Find where the given text appears and provide that cell's center as [x, y] coordinate. 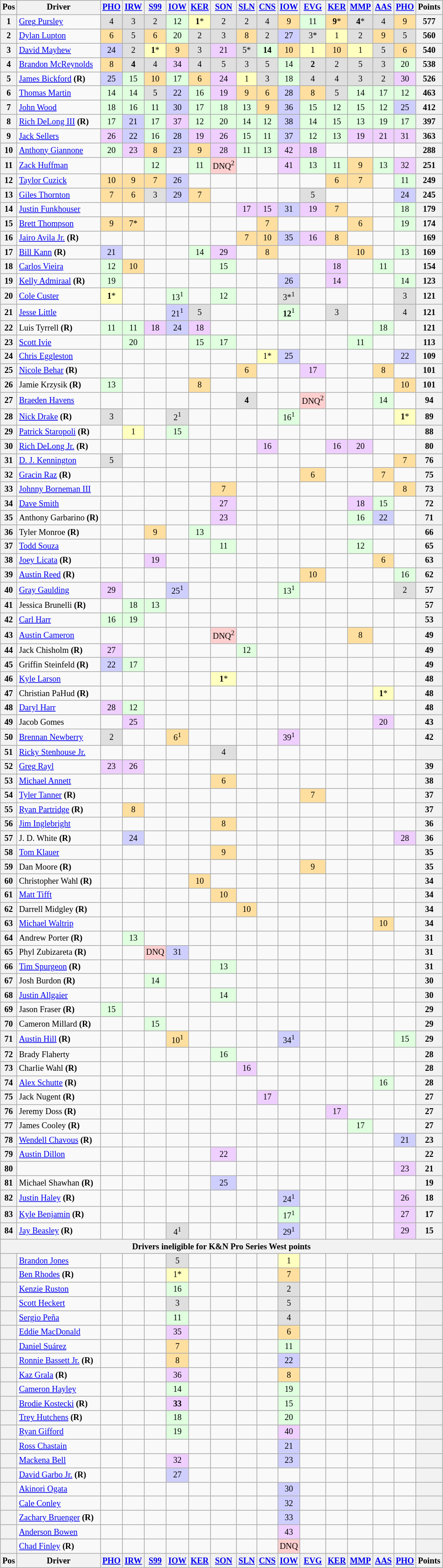
Nick Drake (R) [58, 417]
174 [429, 224]
Drivers ineligible for K&N Pro Series West points [221, 1247]
Rich DeLong Jr. (R) [58, 446]
David Garbo Jr. (R) [58, 1475]
Anthony Garbarino (R) [58, 518]
341 [289, 1039]
70 [9, 1023]
51 [9, 753]
113 [429, 342]
Josh Burdon (R) [58, 981]
Joey Licata (R) [58, 561]
412 [429, 107]
56 [9, 824]
Tom Klauer [58, 852]
64 [9, 938]
69 [9, 1010]
526 [429, 79]
89 [429, 417]
59 [9, 867]
50 [9, 738]
77 [9, 1126]
Dylan Lupton [58, 36]
Thomas Martin [58, 93]
Rich DeLong III (R) [58, 122]
Kenzie Ruston [58, 1289]
52 [9, 767]
Michael Shawhan (R) [58, 1183]
83 [9, 1215]
Brandon Jones [58, 1261]
Justin Funkhouser [58, 209]
Zachary Bruenger (R) [58, 1518]
58 [9, 852]
Ricky Stenhouse Jr. [58, 753]
211 [177, 313]
Brodie Kostecki (R) [58, 1403]
577 [429, 22]
67 [9, 981]
249 [429, 181]
179 [429, 209]
Ryan Partridge (R) [58, 809]
Alex Schutte (R) [58, 1083]
Jacob Gomes [58, 722]
540 [429, 50]
88 [429, 433]
Ronnie Bassett Jr. (R) [58, 1360]
Jack Nugent (R) [58, 1097]
Justin Allgaier [58, 995]
David Mayhew [58, 50]
Austin Cameron [58, 635]
Carl Harr [58, 620]
538 [429, 65]
Ryan Gifford [58, 1432]
288 [429, 150]
Tyler Monroe (R) [58, 532]
Daryl Harr [58, 708]
Todd Souza [58, 546]
Eddie MacDonald [58, 1332]
Dan Moore (R) [58, 867]
241 [289, 1198]
Jamie Krzysik (R) [58, 385]
391 [289, 738]
Kaz Grala (R) [58, 1375]
82 [9, 1198]
171 [289, 1215]
Zack Huffman [58, 166]
Tim Spurgeon (R) [58, 967]
Luis Tyrrell (R) [58, 328]
Cameron Millard (R) [58, 1023]
Wendell Chavous (R) [58, 1140]
Gracin Raz (R) [58, 475]
Giles Thornton [58, 195]
Austin Hill (R) [58, 1039]
9* [337, 22]
291 [289, 1231]
Brett Thompson [58, 224]
7* [133, 224]
363 [429, 136]
Tyler Tanner (R) [58, 796]
397 [429, 122]
5* [247, 50]
Kyle Benjamin (R) [58, 1215]
Ross Chastain [58, 1446]
Jason Fraser (R) [58, 1010]
Mackena Bell [58, 1461]
Andrew Porter (R) [58, 938]
Phyl Zubizareta (R) [58, 952]
Greg Pursley [58, 22]
Trey Hutchens (R) [58, 1418]
Carlos Vieira [58, 267]
84 [9, 1231]
John Wood [58, 107]
Nicole Behar (R) [58, 371]
Scott Ivie [58, 342]
Brady Flaherty [58, 1054]
Ben Rhodes (R) [58, 1275]
3* [313, 36]
J. D. White (R) [58, 839]
Cale Conley [58, 1503]
Gray Gaulding [58, 591]
68 [9, 995]
94 [429, 401]
Daniel Suárez [58, 1347]
Patrick Staropoli (R) [58, 433]
Greg Rayl [58, 767]
161 [289, 417]
Brennan Newberry [58, 738]
Jack Sellers [58, 136]
109 [429, 357]
60 [9, 881]
154 [429, 267]
55 [9, 809]
54 [9, 796]
81 [9, 1183]
Austin Reed (R) [58, 575]
Braeden Havens [58, 401]
Jessica Brunelli (R) [58, 606]
44 [9, 650]
47 [9, 693]
Jack Chisholm (R) [58, 650]
Jeremy Doss (R) [58, 1112]
Cole Custer [58, 296]
James Cooley (R) [58, 1126]
Kelly Admiraal (R) [58, 281]
Christian PaHud (R) [58, 693]
D. J. Kennington [58, 461]
Chad Finley (R) [58, 1546]
Michael Waltrip [58, 924]
Dave Smith [58, 504]
74 [9, 1083]
Kyle Larson [58, 679]
4* [360, 22]
Jim Inglebright [58, 824]
Anthony Giannone [58, 150]
78 [9, 1140]
123 [429, 281]
James Bickford (R) [58, 79]
Akinori Ogata [58, 1489]
245 [429, 195]
Darrell Midgley (R) [58, 910]
Michael Annett [58, 781]
Justin Haley (R) [58, 1198]
79 [9, 1155]
Taylor Cuzick [58, 181]
Jairo Avila Jr. (R) [58, 238]
Chris Eggleston [58, 357]
463 [429, 93]
3*1 [289, 296]
560 [429, 36]
Johnny Borneman III [58, 489]
Anderson Bowen [58, 1532]
Jesse Little [58, 313]
Brandon McReynolds [58, 65]
Jay Beasley (R) [58, 1231]
Christopher Wahl (R) [58, 881]
Austin Dillon [58, 1155]
Cameron Hayley [58, 1390]
Charlie Wahl (R) [58, 1069]
Scott Heckert [58, 1304]
Griffin Steinfeld (R) [58, 665]
46 [9, 679]
45 [9, 665]
Sergio Peña [58, 1318]
Matt Tifft [58, 895]
Bill Kann (R) [58, 252]
